Find where the given text appears and provide that cell's center as [x, y] coordinate. 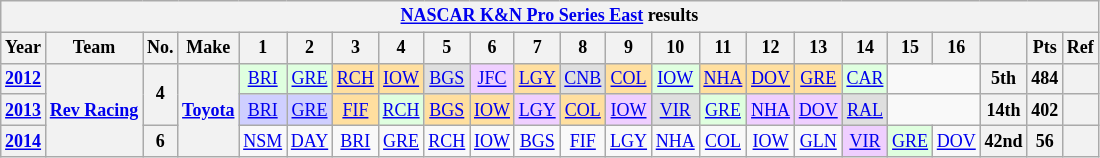
14 [865, 48]
12 [771, 48]
DAY [309, 140]
484 [1045, 78]
8 [583, 48]
5 [447, 48]
11 [723, 48]
NSM [263, 140]
Toyota [208, 110]
JFC [492, 78]
CNB [583, 78]
No. [160, 48]
2 [309, 48]
9 [629, 48]
1 [263, 48]
2012 [24, 78]
402 [1045, 110]
3 [356, 48]
7 [537, 48]
42nd [1004, 140]
CAR [865, 78]
2013 [24, 110]
Rev Racing [94, 110]
10 [675, 48]
Make [208, 48]
NASCAR K&N Pro Series East results [550, 16]
Ref [1080, 48]
Year [24, 48]
15 [910, 48]
14th [1004, 110]
16 [956, 48]
2014 [24, 140]
Team [94, 48]
56 [1045, 140]
5th [1004, 78]
13 [818, 48]
GLN [818, 140]
RAL [865, 110]
Pts [1045, 48]
